Output the (x, y) coordinate of the center of the cell containing the given text.  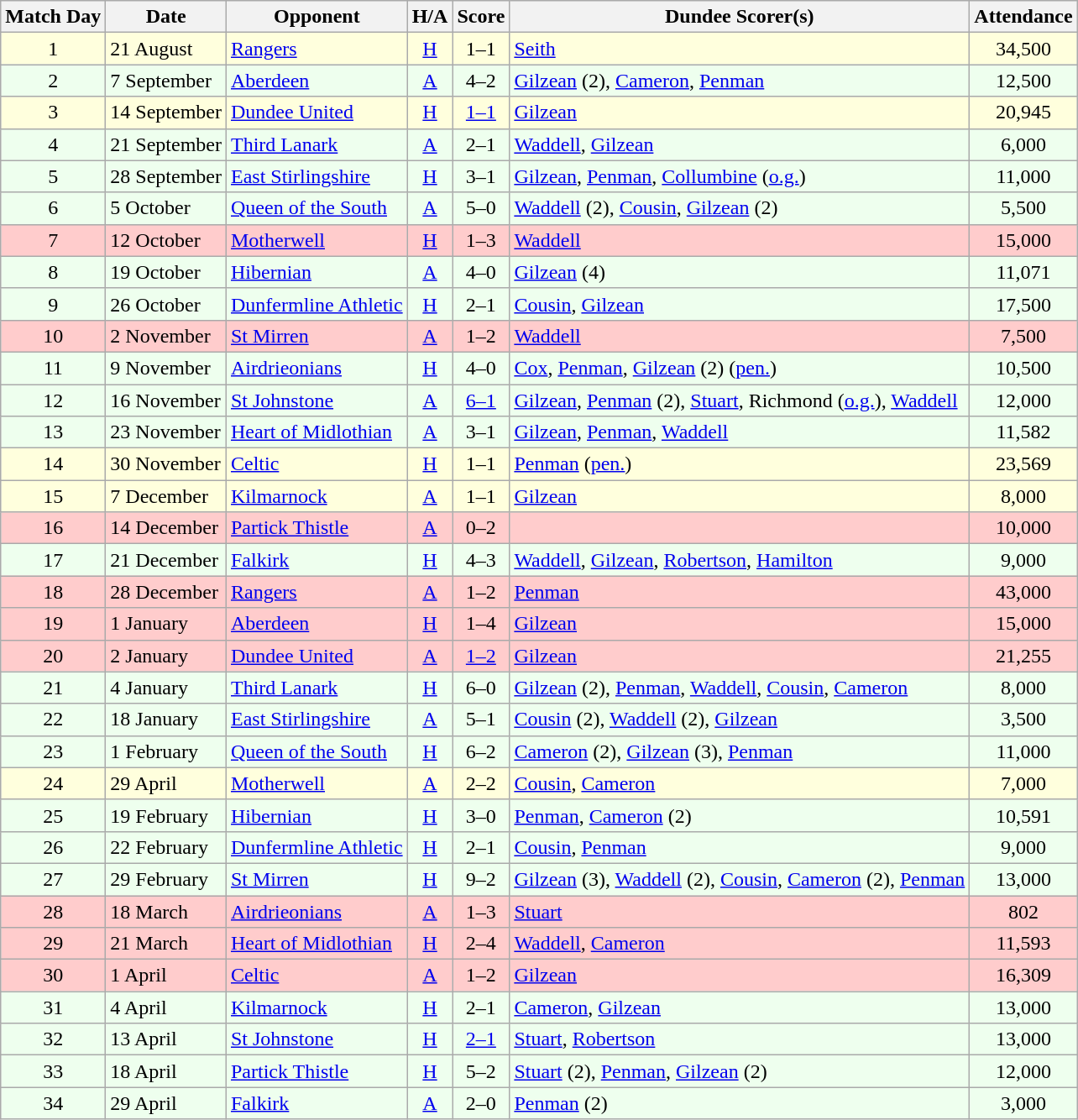
14 December (166, 528)
Gilzean (2), Cameron, Penman (740, 81)
25 (54, 815)
Cameron, Gilzean (740, 1007)
5–1 (481, 720)
Waddell, Gilzean, Robertson, Hamilton (740, 560)
6–2 (481, 751)
22 February (166, 847)
21 August (166, 49)
16 (54, 528)
22 (54, 720)
2 (54, 81)
10,591 (1023, 815)
6–1 (481, 400)
Waddell, Gilzean (740, 144)
43,000 (1023, 592)
7,000 (1023, 783)
24 (54, 783)
9 November (166, 368)
Penman, Cameron (2) (740, 815)
34,500 (1023, 49)
14 September (166, 113)
10 (54, 336)
28 December (166, 592)
Seith (740, 49)
9 (54, 304)
31 (54, 1007)
32 (54, 1039)
Gilzean, Penman, Waddell (740, 432)
Waddell, Cameron (740, 944)
3,000 (1023, 1103)
7 (54, 240)
H/A (430, 17)
17 (54, 560)
Penman (2) (740, 1103)
0–2 (481, 528)
1 April (166, 976)
1–4 (481, 624)
Penman (740, 592)
13 (54, 432)
2 November (166, 336)
802 (1023, 911)
23 (54, 751)
1 January (166, 624)
18 March (166, 911)
28 September (166, 176)
9–2 (481, 879)
29 February (166, 879)
Cameron (2), Gilzean (3), Penman (740, 751)
4 (54, 144)
23,569 (1023, 464)
Match Day (54, 17)
7 September (166, 81)
15 (54, 496)
16 November (166, 400)
Cousin, Gilzean (740, 304)
6 (54, 208)
33 (54, 1071)
Cousin, Penman (740, 847)
5–0 (481, 208)
12,500 (1023, 81)
14 (54, 464)
21 March (166, 944)
4–2 (481, 81)
2–0 (481, 1103)
27 (54, 879)
Stuart (2), Penman, Gilzean (2) (740, 1071)
Opponent (317, 17)
21,255 (1023, 656)
1 February (166, 751)
19 October (166, 272)
17,500 (1023, 304)
26 October (166, 304)
11,582 (1023, 432)
Date (166, 17)
Cousin (2), Waddell (2), Gilzean (740, 720)
Stuart, Robertson (740, 1039)
10,500 (1023, 368)
Gilzean, Penman (2), Stuart, Richmond (o.g.), Waddell (740, 400)
Gilzean (4) (740, 272)
18 April (166, 1071)
28 (54, 911)
Dundee Scorer(s) (740, 17)
3 (54, 113)
Gilzean (3), Waddell (2), Cousin, Cameron (2), Penman (740, 879)
34 (54, 1103)
3–0 (481, 815)
2–4 (481, 944)
11,071 (1023, 272)
19 February (166, 815)
29 (54, 944)
30 (54, 976)
Attendance (1023, 17)
21 (54, 688)
11 (54, 368)
6,000 (1023, 144)
16,309 (1023, 976)
Cox, Penman, Gilzean (2) (pen.) (740, 368)
18 January (166, 720)
1 (54, 49)
2–2 (481, 783)
6–0 (481, 688)
5–2 (481, 1071)
Gilzean (2), Penman, Waddell, Cousin, Cameron (740, 688)
20,945 (1023, 113)
5 October (166, 208)
Stuart (740, 911)
18 (54, 592)
12 (54, 400)
30 November (166, 464)
21 December (166, 560)
21 September (166, 144)
Score (481, 17)
2 January (166, 656)
4 January (166, 688)
8 (54, 272)
3,500 (1023, 720)
4–3 (481, 560)
7 December (166, 496)
4 April (166, 1007)
12 October (166, 240)
13 April (166, 1039)
23 November (166, 432)
5,500 (1023, 208)
7,500 (1023, 336)
11,593 (1023, 944)
Waddell (2), Cousin, Gilzean (2) (740, 208)
26 (54, 847)
10,000 (1023, 528)
Penman (pen.) (740, 464)
5 (54, 176)
Gilzean, Penman, Collumbine (o.g.) (740, 176)
Cousin, Cameron (740, 783)
20 (54, 656)
19 (54, 624)
